From the cell containing the given text, extract its center point as [X, Y] coordinate. 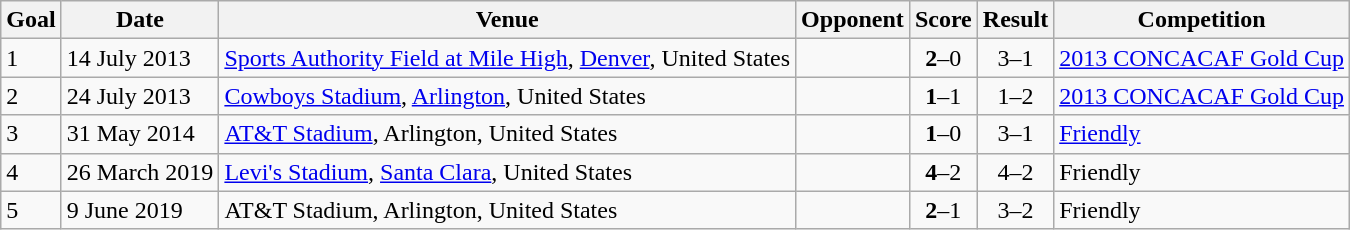
9 June 2019 [140, 210]
24 July 2013 [140, 96]
Levi's Stadium, Santa Clara, United States [508, 172]
1 [31, 58]
3 [31, 134]
5 [31, 210]
Score [943, 20]
3–2 [1015, 210]
31 May 2014 [140, 134]
2–1 [943, 210]
Goal [31, 20]
14 July 2013 [140, 58]
Date [140, 20]
Result [1015, 20]
4 [31, 172]
Opponent [853, 20]
1–2 [1015, 96]
Venue [508, 20]
Sports Authority Field at Mile High, Denver, United States [508, 58]
2–0 [943, 58]
Cowboys Stadium, Arlington, United States [508, 96]
1–0 [943, 134]
2 [31, 96]
26 March 2019 [140, 172]
1–1 [943, 96]
Competition [1202, 20]
